Provide the [x, y] coordinate of the cell's center where the given text is located.  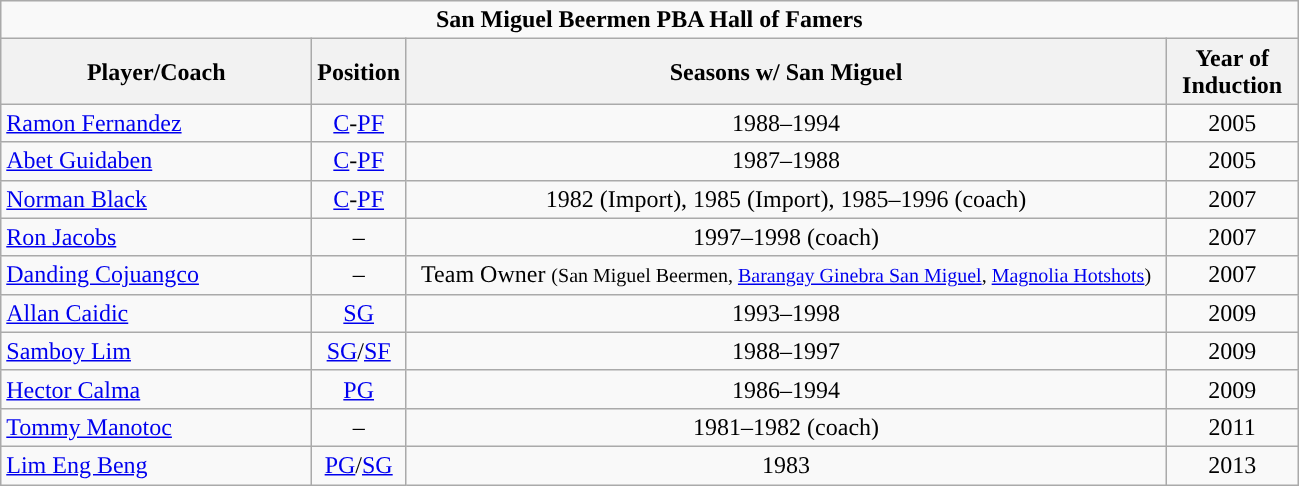
1986–1994 [786, 389]
1988–1997 [786, 351]
Ron Jacobs [156, 237]
PG/SG [359, 465]
PG [359, 389]
Norman Black [156, 199]
1993–1998 [786, 313]
1987–1988 [786, 161]
Allan Caidic [156, 313]
Hector Calma [156, 389]
San Miguel Beermen PBA Hall of Famers [650, 20]
1982 (Import), 1985 (Import), 1985–1996 (coach) [786, 199]
2013 [1232, 465]
Abet Guidaben [156, 161]
Position [359, 72]
Samboy Lim [156, 351]
Danding Cojuangco [156, 275]
Player/Coach [156, 72]
1997–1998 (coach) [786, 237]
1988–1994 [786, 123]
1981–1982 (coach) [786, 427]
Seasons w/ San Miguel [786, 72]
Ramon Fernandez [156, 123]
Year of Induction [1232, 72]
SG/SF [359, 351]
Lim Eng Beng [156, 465]
SG [359, 313]
Team Owner (San Miguel Beermen, Barangay Ginebra San Miguel, Magnolia Hotshots) [786, 275]
1983 [786, 465]
2011 [1232, 427]
Tommy Manotoc [156, 427]
